For the text-containing cell, return its midpoint in [x, y] coordinate format. 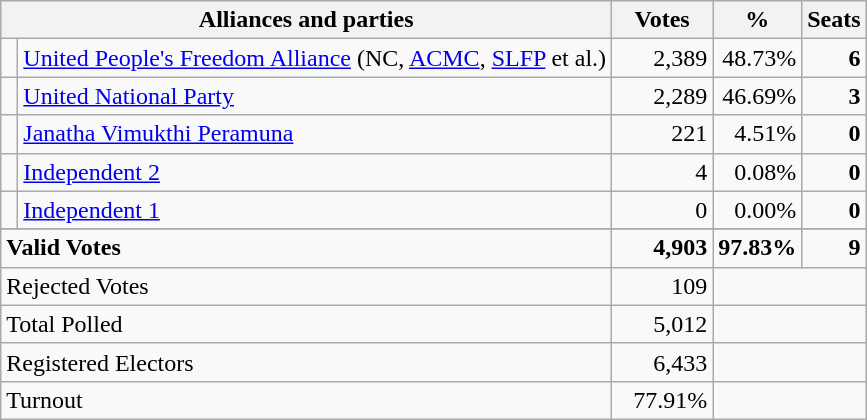
Votes [662, 20]
4,903 [662, 248]
2,389 [662, 58]
Registered Electors [306, 362]
6,433 [662, 362]
Independent 1 [315, 210]
9 [834, 248]
Valid Votes [306, 248]
221 [662, 134]
Rejected Votes [306, 286]
United National Party [315, 96]
48.73% [758, 58]
Independent 2 [315, 172]
Seats [834, 20]
4.51% [758, 134]
4 [662, 172]
3 [834, 96]
Janatha Vimukthi Peramuna [315, 134]
Turnout [306, 400]
6 [834, 58]
2,289 [662, 96]
5,012 [662, 324]
0.08% [758, 172]
46.69% [758, 96]
0.00% [758, 210]
109 [662, 286]
Alliances and parties [306, 20]
% [758, 20]
97.83% [758, 248]
77.91% [662, 400]
Total Polled [306, 324]
United People's Freedom Alliance (NC, ACMC, SLFP et al.) [315, 58]
